Find where the given text appears and provide that cell's center as (X, Y) coordinate. 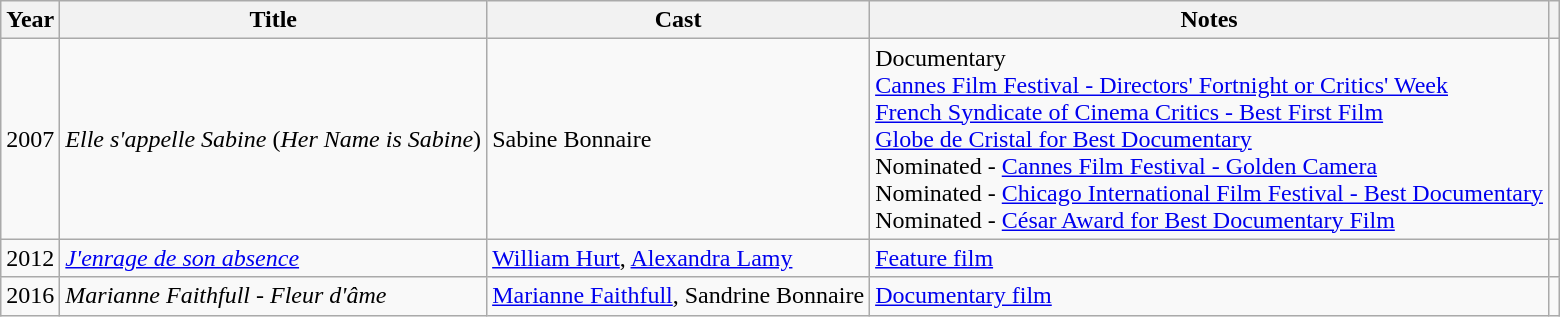
Marianne Faithfull - Fleur d'âme (274, 296)
William Hurt, Alexandra Lamy (678, 258)
Year (30, 20)
Documentary film (1210, 296)
Marianne Faithfull, Sandrine Bonnaire (678, 296)
Elle s'appelle Sabine (Her Name is Sabine) (274, 139)
Sabine Bonnaire (678, 139)
2007 (30, 139)
Cast (678, 20)
Notes (1210, 20)
2012 (30, 258)
J'enrage de son absence (274, 258)
Title (274, 20)
Feature film (1210, 258)
2016 (30, 296)
